Return (x, y) of the center of cell containing provided text 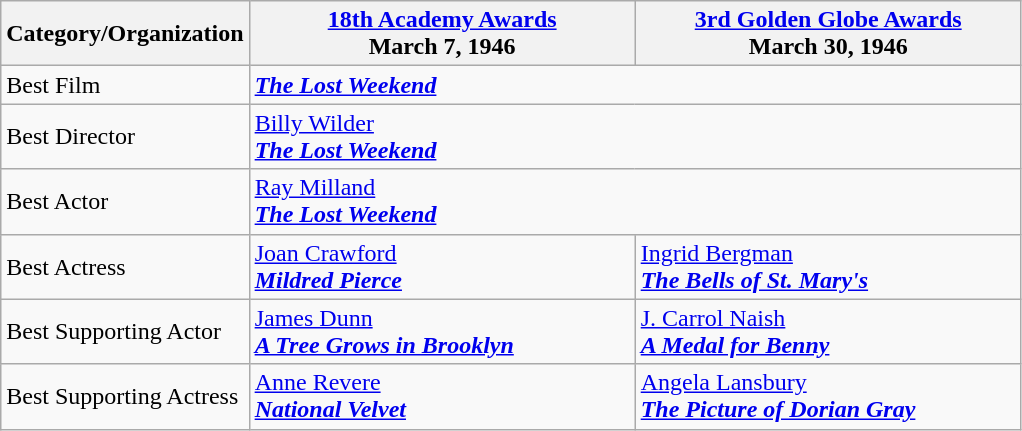
Best Actor (125, 202)
J. Carrol NaishA Medal for Benny (828, 332)
3rd Golden Globe AwardsMarch 30, 1946 (828, 34)
Best Supporting Actor (125, 332)
Angela LansburyThe Picture of Dorian Gray (828, 396)
Anne RevereNational Velvet (442, 396)
18th Academy Awards March 7, 1946 (442, 34)
Best Supporting Actress (125, 396)
Ray MillandThe Lost Weekend (635, 202)
Ingrid BergmanThe Bells of St. Mary's (828, 266)
Category/Organization (125, 34)
Best Actress (125, 266)
Best Film (125, 85)
James DunnA Tree Grows in Brooklyn (442, 332)
The Lost Weekend (635, 85)
Billy WilderThe Lost Weekend (635, 136)
Joan CrawfordMildred Pierce (442, 266)
Best Director (125, 136)
